Provide the [X, Y] coordinate of the cell's center where the given text is located.  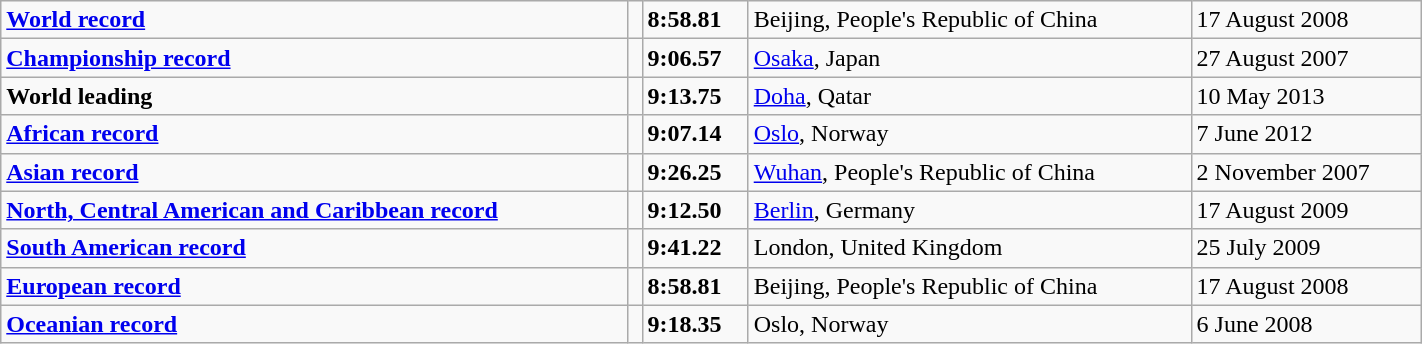
9:06.57 [695, 58]
9:18.35 [695, 324]
African record [314, 134]
World leading [314, 96]
6 June 2008 [1306, 324]
Championship record [314, 58]
9:07.14 [695, 134]
London, United Kingdom [970, 248]
Osaka, Japan [970, 58]
9:41.22 [695, 248]
Berlin, Germany [970, 210]
Wuhan, People's Republic of China [970, 172]
9:13.75 [695, 96]
Oceanian record [314, 324]
9:26.25 [695, 172]
Asian record [314, 172]
South American record [314, 248]
2 November 2007 [1306, 172]
10 May 2013 [1306, 96]
27 August 2007 [1306, 58]
North, Central American and Caribbean record [314, 210]
7 June 2012 [1306, 134]
9:12.50 [695, 210]
25 July 2009 [1306, 248]
17 August 2009 [1306, 210]
Doha, Qatar [970, 96]
World record [314, 20]
European record [314, 286]
